Output the [X, Y] coordinate of the center of the cell containing the given text.  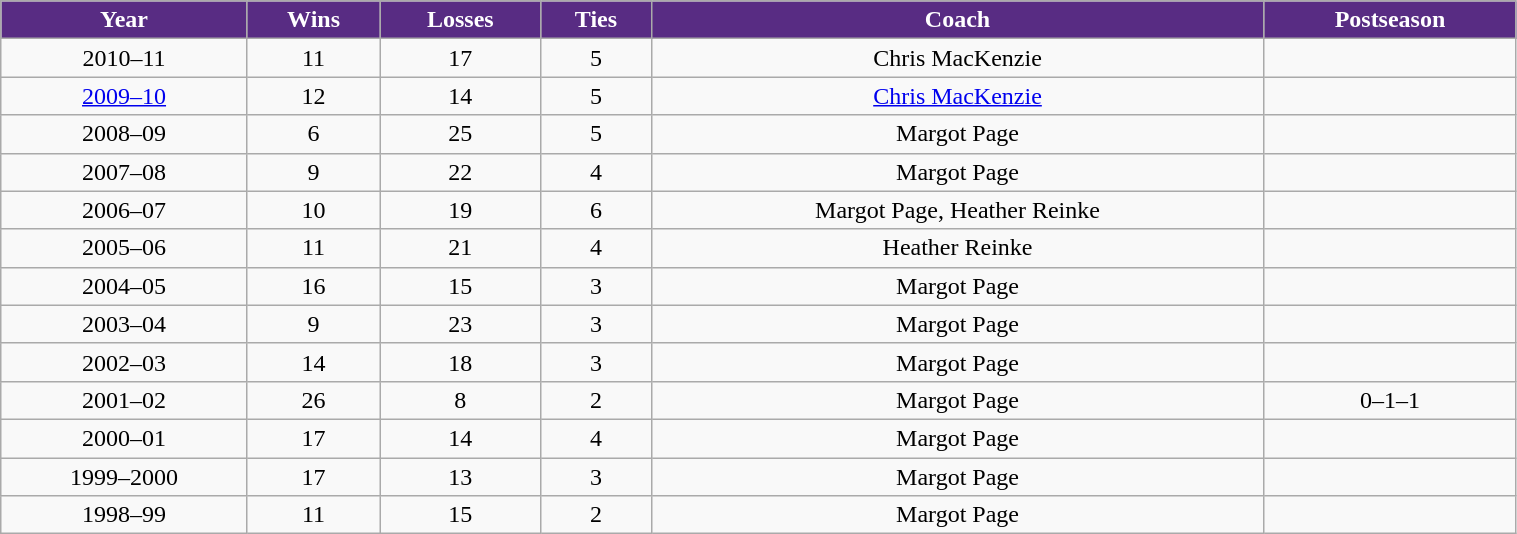
2008–09 [124, 134]
2002–03 [124, 362]
8 [460, 400]
22 [460, 172]
21 [460, 248]
0–1–1 [1390, 400]
16 [313, 286]
Wins [313, 20]
Postseason [1390, 20]
2001–02 [124, 400]
Ties [596, 20]
23 [460, 324]
12 [313, 96]
10 [313, 210]
26 [313, 400]
Heather Reinke [958, 248]
25 [460, 134]
2006–07 [124, 210]
18 [460, 362]
19 [460, 210]
2000–01 [124, 438]
2009–10 [124, 96]
13 [460, 477]
Margot Page, Heather Reinke [958, 210]
2005–06 [124, 248]
Year [124, 20]
2004–05 [124, 286]
Coach [958, 20]
1999–2000 [124, 477]
2010–11 [124, 58]
1998–99 [124, 515]
2003–04 [124, 324]
2007–08 [124, 172]
Losses [460, 20]
